Search for the cell housing the specified text and yield its (x, y) center coordinate. 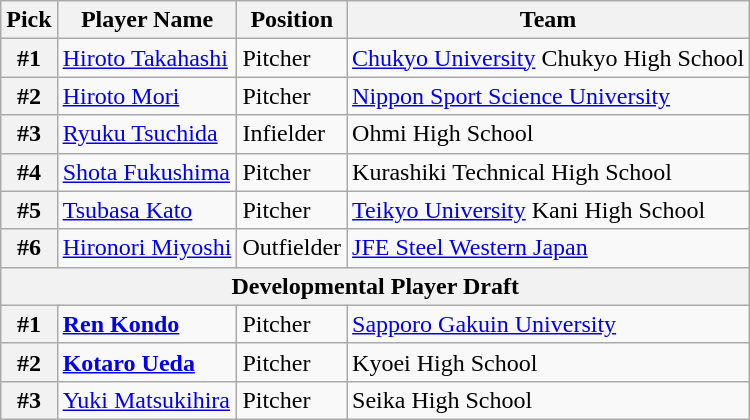
#4 (29, 172)
Player Name (147, 20)
Sapporo Gakuin University (548, 324)
Ohmi High School (548, 134)
#6 (29, 248)
Teikyo University Kani High School (548, 210)
Hiroto Mori (147, 96)
Kotaro Ueda (147, 362)
Chukyo University Chukyo High School (548, 58)
Position (292, 20)
#5 (29, 210)
Nippon Sport Science University (548, 96)
Seika High School (548, 400)
Hiroto Takahashi (147, 58)
Ren Kondo (147, 324)
Developmental Player Draft (376, 286)
Shota Fukushima (147, 172)
Team (548, 20)
Pick (29, 20)
Yuki Matsukihira (147, 400)
Infielder (292, 134)
Hironori Miyoshi (147, 248)
Kurashiki Technical High School (548, 172)
Ryuku Tsuchida (147, 134)
JFE Steel Western Japan (548, 248)
Kyoei High School (548, 362)
Outfielder (292, 248)
Tsubasa Kato (147, 210)
